Determine the (x, y) coordinate at the center of the cell enclosing the given text.  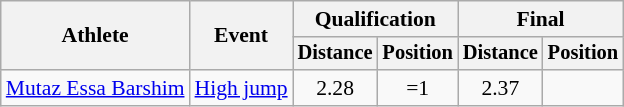
Athlete (96, 36)
2.28 (336, 88)
High jump (242, 88)
Qualification (376, 19)
=1 (418, 88)
Final (540, 19)
2.37 (500, 88)
Mutaz Essa Barshim (96, 88)
Event (242, 36)
